Output the (x, y) coordinate of the center of the cell containing the given text.  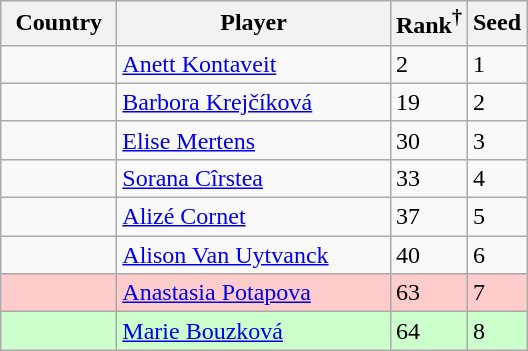
Seed (496, 24)
Alison Van Uytvanck (254, 255)
Sorana Cîrstea (254, 178)
19 (428, 102)
30 (428, 140)
Anett Kontaveit (254, 64)
Rank† (428, 24)
6 (496, 255)
Anastasia Potapova (254, 293)
Alizé Cornet (254, 217)
63 (428, 293)
1 (496, 64)
7 (496, 293)
Player (254, 24)
40 (428, 255)
5 (496, 217)
3 (496, 140)
Marie Bouzková (254, 331)
Country (59, 24)
64 (428, 331)
4 (496, 178)
33 (428, 178)
8 (496, 331)
Barbora Krejčíková (254, 102)
37 (428, 217)
Elise Mertens (254, 140)
